Search for the cell housing the specified text and yield its (x, y) center coordinate. 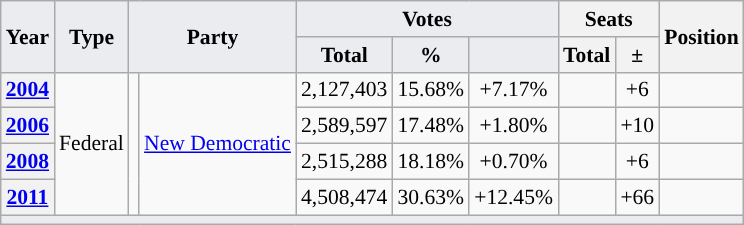
2,515,288 (344, 162)
Position (701, 36)
15.68% (430, 90)
2011 (28, 197)
+12.45% (514, 197)
30.63% (430, 197)
2006 (28, 126)
Party (212, 36)
Type (92, 36)
2004 (28, 90)
Year (28, 36)
2,127,403 (344, 90)
Votes (427, 19)
+66 (637, 197)
2008 (28, 162)
Seats (608, 19)
+7.17% (514, 90)
New Democratic (218, 143)
2,589,597 (344, 126)
18.18% (430, 162)
Federal (92, 143)
+1.80% (514, 126)
4,508,474 (344, 197)
+10 (637, 126)
% (430, 55)
17.48% (430, 126)
+0.70% (514, 162)
± (637, 55)
